Pinpoint the cell where the given text exists, returning its [X, Y] midpoint coordinate. 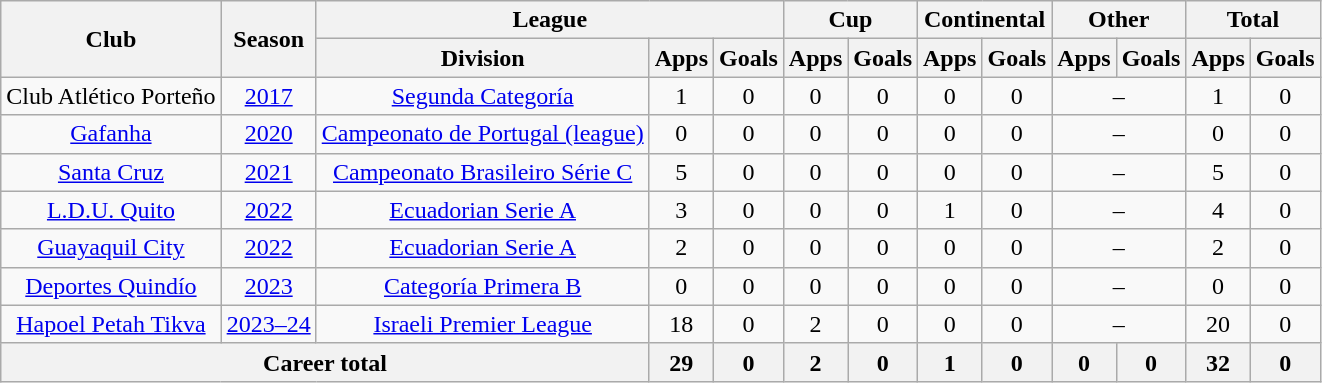
Campeonato Brasileiro Série C [482, 172]
Hapoel Petah Tikva [111, 324]
Deportes Quindío [111, 286]
20 [1218, 324]
3 [681, 210]
Season [268, 39]
League [550, 20]
29 [681, 362]
Santa Cruz [111, 172]
Gafanha [111, 134]
Club [111, 39]
2017 [268, 96]
Club Atlético Porteño [111, 96]
Total [1253, 20]
2020 [268, 134]
4 [1218, 210]
2021 [268, 172]
2023 [268, 286]
Other [1119, 20]
Career total [325, 362]
Division [482, 58]
L.D.U. Quito [111, 210]
2023–24 [268, 324]
Guayaquil City [111, 248]
Segunda Categoría [482, 96]
Categoría Primera B [482, 286]
Cup [850, 20]
18 [681, 324]
32 [1218, 362]
Continental [985, 20]
Israeli Premier League [482, 324]
Campeonato de Portugal (league) [482, 134]
